Search for the cell housing the specified text and yield its (x, y) center coordinate. 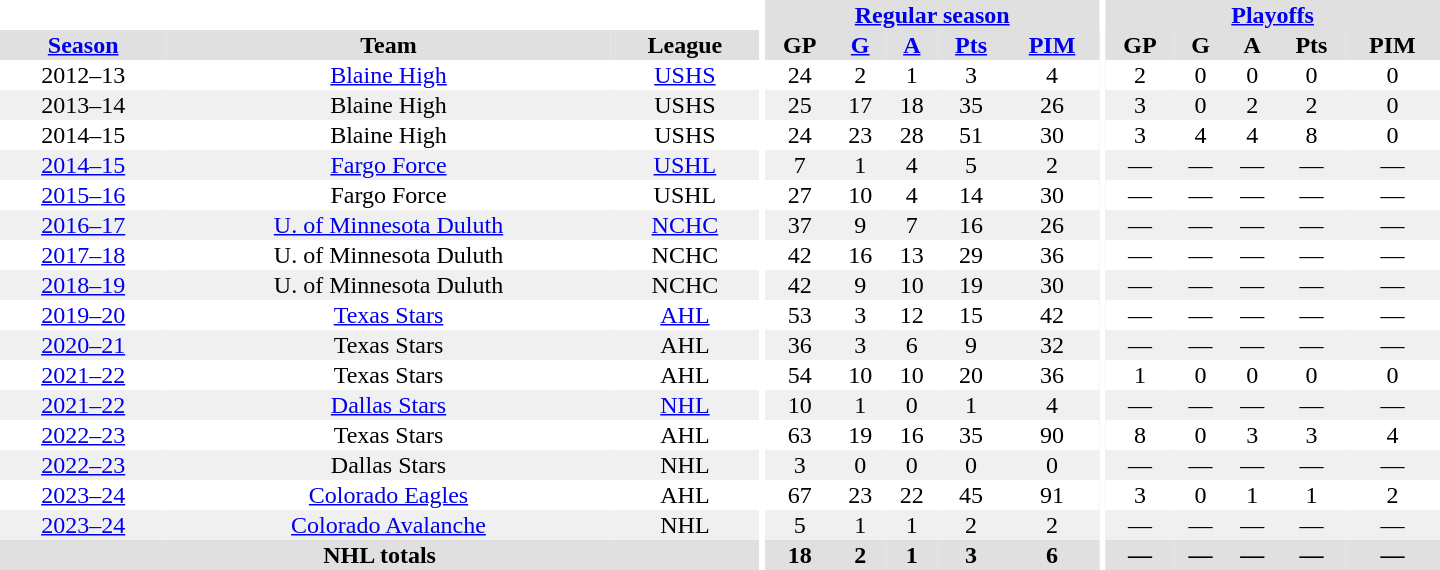
27 (800, 195)
2016–17 (83, 225)
54 (800, 375)
Colorado Eagles (388, 495)
51 (972, 135)
32 (1052, 345)
14 (972, 195)
2015–16 (83, 195)
2013–14 (83, 105)
2018–19 (83, 285)
28 (912, 135)
91 (1052, 495)
2020–21 (83, 345)
63 (800, 435)
22 (912, 495)
45 (972, 495)
League (686, 45)
15 (972, 315)
Playoffs (1272, 15)
53 (800, 315)
90 (1052, 435)
2019–20 (83, 315)
NHL totals (380, 555)
Season (83, 45)
29 (972, 255)
25 (800, 105)
13 (912, 255)
12 (912, 315)
20 (972, 375)
17 (860, 105)
37 (800, 225)
67 (800, 495)
2012–13 (83, 75)
Colorado Avalanche (388, 525)
2017–18 (83, 255)
Team (388, 45)
Regular season (932, 15)
